Return the [X, Y] coordinate for the center point of the cell that contains the specified text.  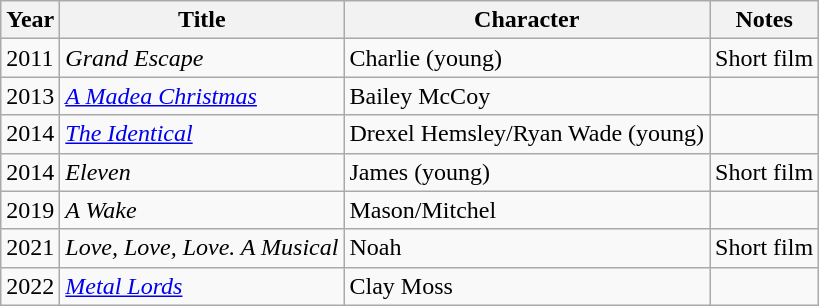
2021 [30, 248]
The Identical [202, 134]
Grand Escape [202, 58]
Metal Lords [202, 286]
2013 [30, 96]
Clay Moss [527, 286]
Character [527, 20]
James (young) [527, 172]
Notes [764, 20]
2022 [30, 286]
Bailey McCoy [527, 96]
A Wake [202, 210]
Love, Love, Love. A Musical [202, 248]
Noah [527, 248]
2011 [30, 58]
A Madea Christmas [202, 96]
Eleven [202, 172]
Charlie (young) [527, 58]
Mason/Mitchel [527, 210]
Year [30, 20]
2019 [30, 210]
Title [202, 20]
Drexel Hemsley/Ryan Wade (young) [527, 134]
